From the cell containing the given text, extract its center point as [X, Y] coordinate. 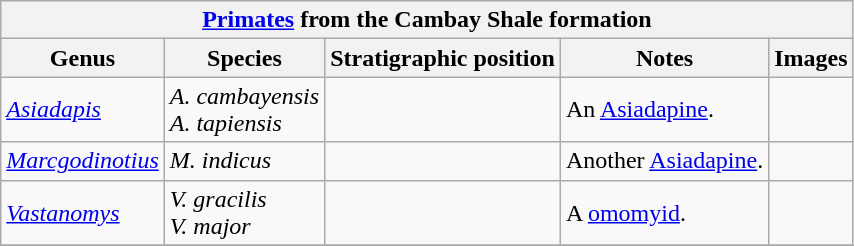
Species [244, 58]
Genus [83, 58]
An Asiadapine. [664, 110]
Another Asiadapine. [664, 161]
Marcgodinotius [83, 161]
Vastanomys [83, 212]
M. indicus [244, 161]
Asiadapis [83, 110]
Notes [664, 58]
V. gracilisV. major [244, 212]
A omomyid. [664, 212]
A. cambayensis A. tapiensis [244, 110]
Images [811, 58]
Primates from the Cambay Shale formation [427, 20]
Stratigraphic position [443, 58]
